Find where the given text appears and provide that cell's center as (X, Y) coordinate. 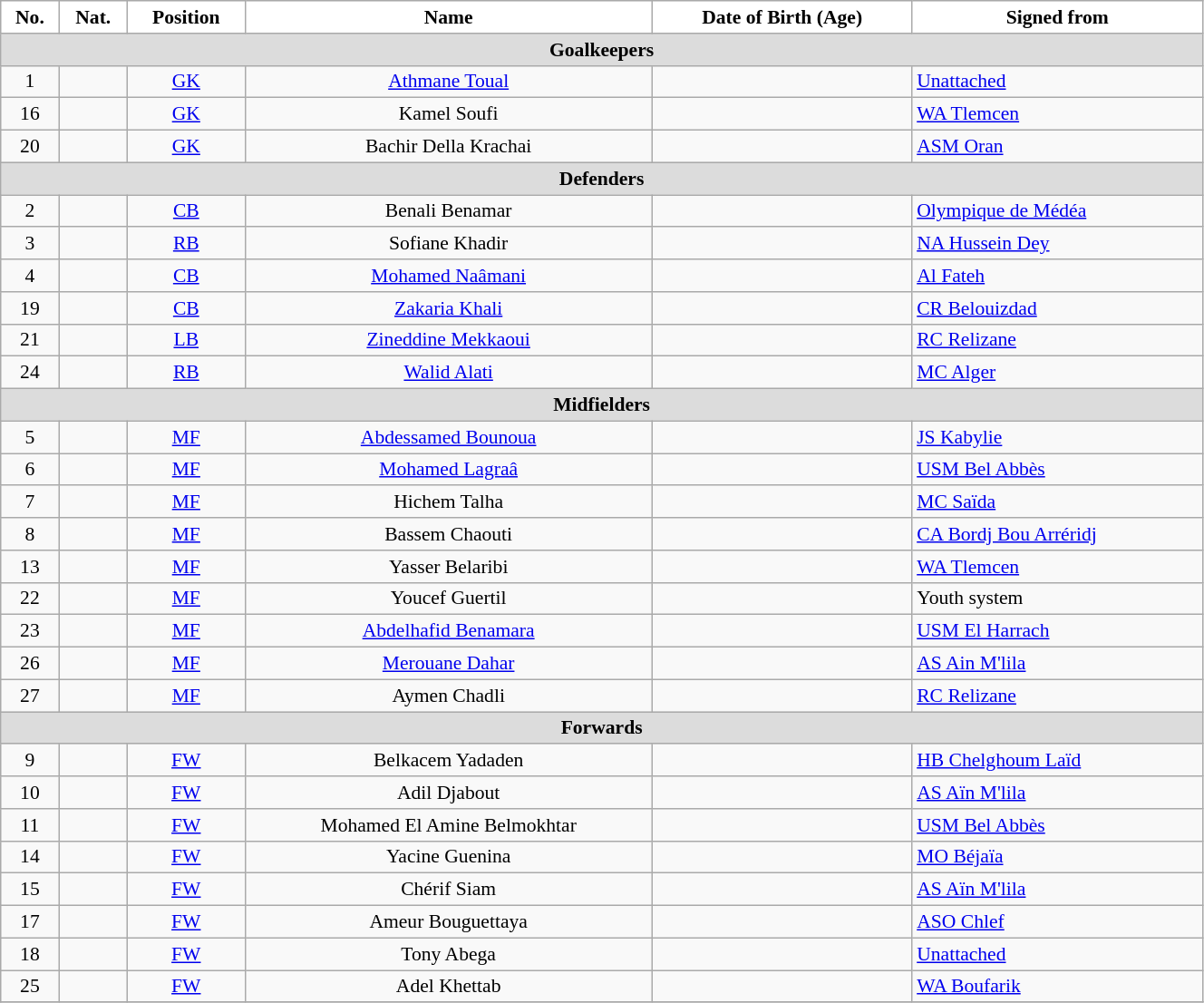
CA Bordj Bou Arréridj (1057, 534)
Signed from (1057, 17)
Mohamed Naâmani (448, 276)
Tony Abega (448, 954)
15 (30, 890)
Merouane Dahar (448, 664)
Athmane Toual (448, 82)
AS Ain M'lila (1057, 664)
17 (30, 922)
2 (30, 211)
Al Fateh (1057, 276)
Adel Khettab (448, 987)
LB (186, 340)
Mohamed El Amine Belmokhtar (448, 825)
16 (30, 114)
22 (30, 599)
Benali Benamar (448, 211)
4 (30, 276)
Position (186, 17)
Date of Birth (Age) (782, 17)
19 (30, 308)
Chérif Siam (448, 890)
Yacine Guenina (448, 857)
20 (30, 147)
MC Alger (1057, 373)
Ameur Bouguettaya (448, 922)
14 (30, 857)
Aymen Chadli (448, 696)
Adil Djabout (448, 793)
No. (30, 17)
ASO Chlef (1057, 922)
NA Hussein Dey (1057, 244)
Youth system (1057, 599)
24 (30, 373)
5 (30, 437)
Zineddine Mekkaoui (448, 340)
27 (30, 696)
18 (30, 954)
USM El Harrach (1057, 631)
Kamel Soufi (448, 114)
Youcef Guertil (448, 599)
Olympique de Médéa (1057, 211)
Bassem Chaouti (448, 534)
ASM Oran (1057, 147)
8 (30, 534)
CR Belouizdad (1057, 308)
6 (30, 470)
MC Saïda (1057, 502)
Zakaria Khali (448, 308)
13 (30, 567)
Mohamed Lagraâ (448, 470)
Name (448, 17)
Bachir Della Krachai (448, 147)
10 (30, 793)
3 (30, 244)
Yasser Belaribi (448, 567)
WA Boufarik (1057, 987)
26 (30, 664)
25 (30, 987)
Abdessamed Bounoua (448, 437)
Goalkeepers (602, 50)
HB Chelghoum Laïd (1057, 761)
9 (30, 761)
11 (30, 825)
7 (30, 502)
Midfielders (602, 405)
Sofiane Khadir (448, 244)
Abdelhafid Benamara (448, 631)
Nat. (92, 17)
Forwards (602, 728)
Walid Alati (448, 373)
Belkacem Yadaden (448, 761)
Hichem Talha (448, 502)
MO Béjaïa (1057, 857)
1 (30, 82)
23 (30, 631)
JS Kabylie (1057, 437)
21 (30, 340)
Defenders (602, 179)
